Search for the cell housing the specified text and yield its [x, y] center coordinate. 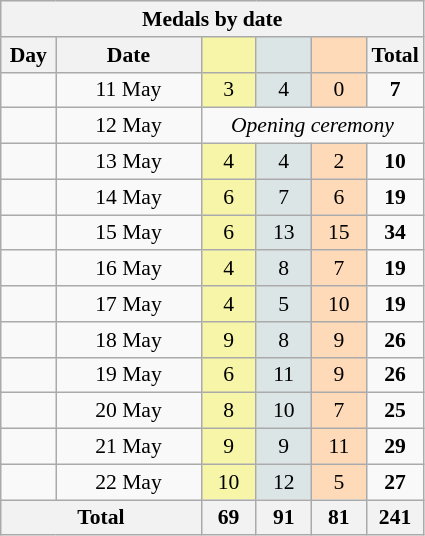
13 [284, 233]
18 May [128, 340]
3 [228, 90]
27 [394, 482]
34 [394, 233]
Date [128, 55]
91 [284, 518]
15 May [128, 233]
Medals by date [212, 19]
22 May [128, 482]
Opening ceremony [312, 126]
15 [338, 233]
20 May [128, 411]
12 May [128, 126]
241 [394, 518]
13 May [128, 162]
81 [338, 518]
12 [284, 482]
21 May [128, 447]
Day [28, 55]
25 [394, 411]
29 [394, 447]
16 May [128, 269]
19 May [128, 375]
69 [228, 518]
2 [338, 162]
14 May [128, 197]
17 May [128, 304]
0 [338, 90]
11 May [128, 90]
